Identify which cell holds the provided text, then report its (X, Y) central coordinate. 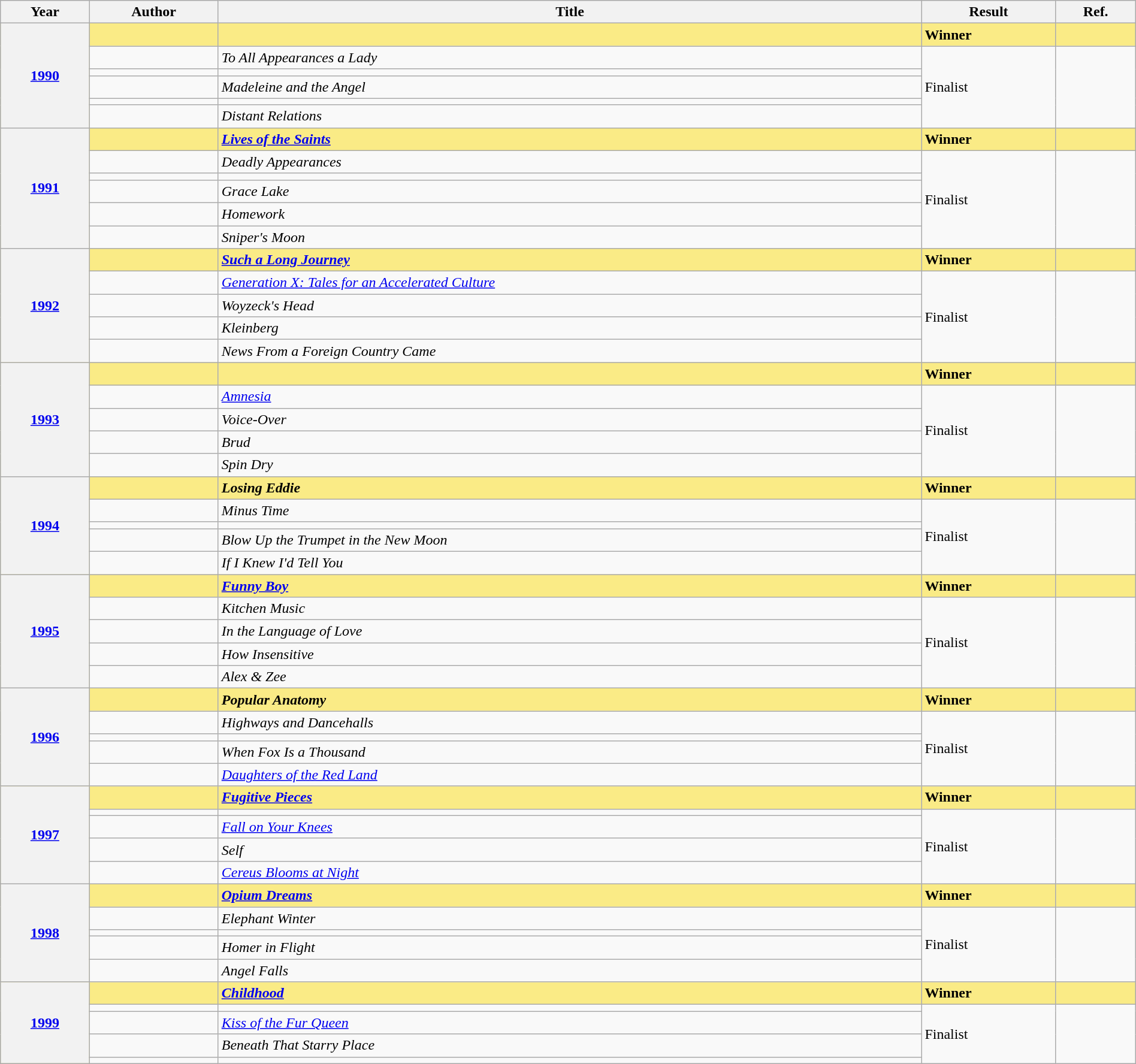
When Fox Is a Thousand (570, 752)
Lives of the Saints (570, 139)
Fall on Your Knees (570, 827)
Daughters of the Red Land (570, 775)
Result (989, 12)
1997 (45, 835)
Year (45, 12)
Blow Up the Trumpet in the New Moon (570, 540)
Amnesia (570, 397)
Popular Anatomy (570, 700)
Angel Falls (570, 971)
Kitchen Music (570, 609)
If I Knew I'd Tell You (570, 563)
Minus Time (570, 510)
1990 (45, 75)
Ref. (1095, 12)
Voice-Over (570, 419)
News From a Foreign Country Came (570, 351)
To All Appearances a Lady (570, 58)
Brud (570, 442)
Author (153, 12)
Funny Boy (570, 585)
Sniper's Moon (570, 237)
Grace Lake (570, 191)
1992 (45, 306)
Homework (570, 214)
1994 (45, 525)
Fugitive Pieces (570, 797)
Kiss of the Fur Queen (570, 1023)
Generation X: Tales for an Accelerated Culture (570, 283)
How Insensitive (570, 654)
Losing Eddie (570, 488)
1999 (45, 1023)
1996 (45, 737)
Madeleine and the Angel (570, 87)
1991 (45, 188)
Childhood (570, 993)
Alex & Zee (570, 677)
Beneath That Starry Place (570, 1045)
Such a Long Journey (570, 260)
Elephant Winter (570, 918)
Self (570, 850)
Spin Dry (570, 465)
Cereus Blooms at Night (570, 872)
Distant Relations (570, 116)
Woyzeck's Head (570, 306)
Highways and Dancehalls (570, 723)
Title (570, 12)
1993 (45, 419)
Deadly Appearances (570, 162)
In the Language of Love (570, 631)
Opium Dreams (570, 895)
Homer in Flight (570, 948)
1995 (45, 631)
1998 (45, 932)
Kleinberg (570, 328)
